Detect which cell encompasses the target text, then output its (x, y) center coordinate. 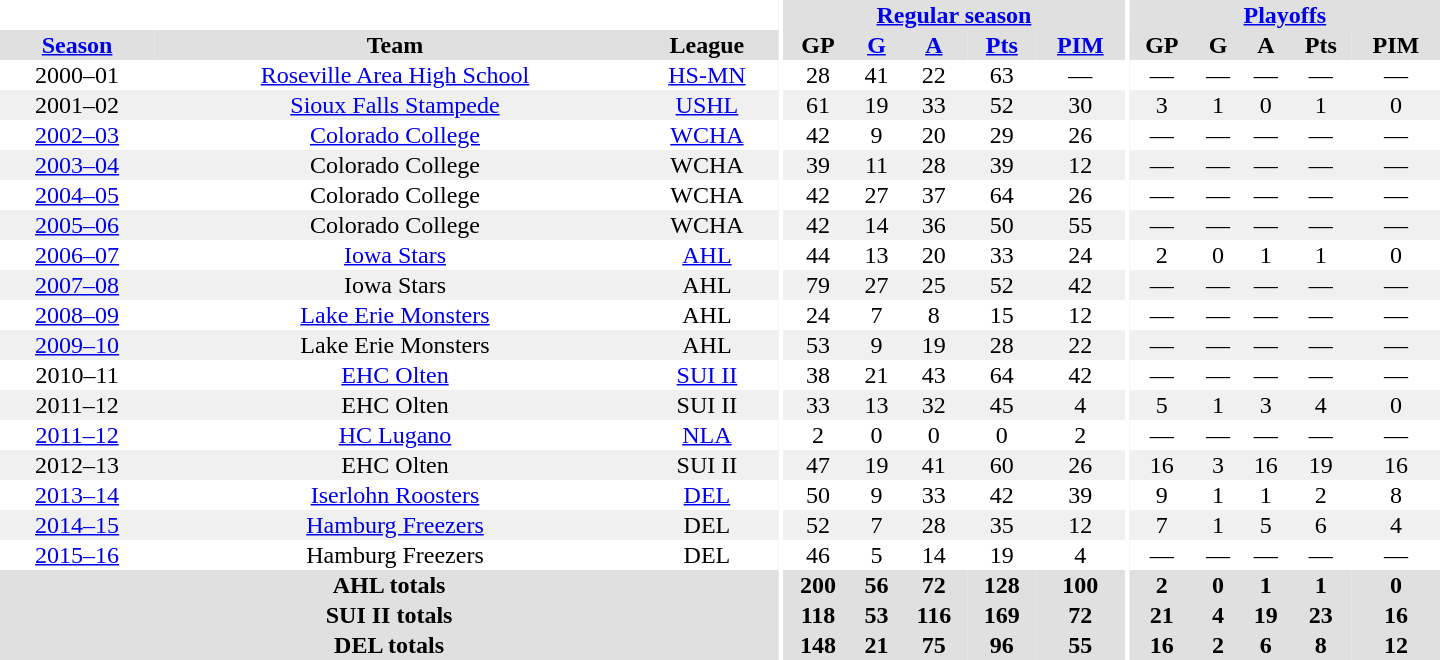
2012–13 (77, 465)
169 (1002, 615)
116 (934, 615)
148 (818, 645)
75 (934, 645)
2007–08 (77, 285)
USHL (707, 105)
2005–06 (77, 225)
30 (1080, 105)
Regular season (954, 15)
118 (818, 615)
79 (818, 285)
128 (1002, 585)
Iserlohn Roosters (395, 495)
Season (77, 45)
2015–16 (77, 555)
NLA (707, 435)
2003–04 (77, 165)
2013–14 (77, 495)
2010–11 (77, 375)
23 (1321, 615)
Roseville Area High School (395, 75)
2014–15 (77, 525)
56 (877, 585)
61 (818, 105)
32 (934, 405)
36 (934, 225)
2001–02 (77, 105)
HC Lugano (395, 435)
11 (877, 165)
35 (1002, 525)
37 (934, 195)
38 (818, 375)
Sioux Falls Stampede (395, 105)
AHL totals (389, 585)
2008–09 (77, 315)
44 (818, 255)
HS-MN (707, 75)
2009–10 (77, 345)
League (707, 45)
Playoffs (1285, 15)
63 (1002, 75)
43 (934, 375)
60 (1002, 465)
2004–05 (77, 195)
200 (818, 585)
Team (395, 45)
DEL totals (389, 645)
45 (1002, 405)
100 (1080, 585)
46 (818, 555)
2006–07 (77, 255)
2002–03 (77, 135)
96 (1002, 645)
SUI II totals (389, 615)
47 (818, 465)
29 (1002, 135)
15 (1002, 315)
25 (934, 285)
2000–01 (77, 75)
